Search for the cell housing the specified text and yield its [X, Y] center coordinate. 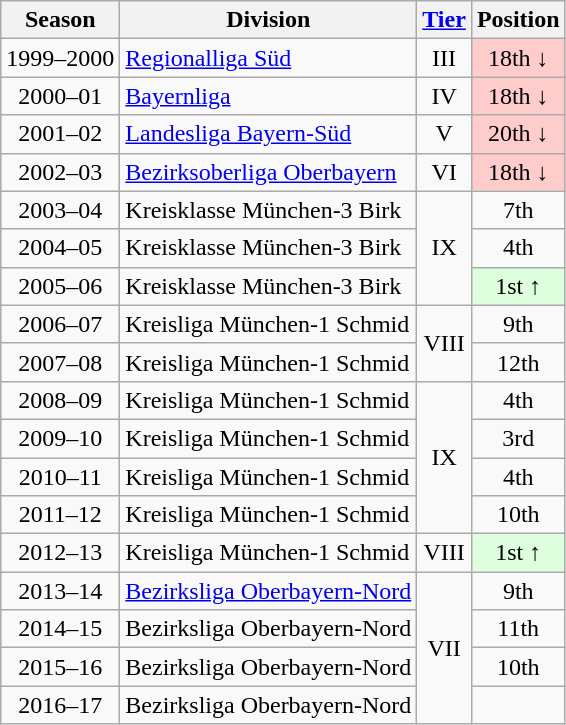
2004–05 [60, 248]
2015–16 [60, 667]
Position [518, 20]
2011–12 [60, 515]
2001–02 [60, 134]
12th [518, 362]
V [444, 134]
2012–13 [60, 553]
2007–08 [60, 362]
11th [518, 629]
Division [268, 20]
1999–2000 [60, 58]
2005–06 [60, 286]
20th ↓ [518, 134]
2002–03 [60, 172]
IV [444, 96]
Tier [444, 20]
7th [518, 210]
3rd [518, 438]
2016–17 [60, 705]
2006–07 [60, 324]
2000–01 [60, 96]
2013–14 [60, 591]
III [444, 58]
Landesliga Bayern-Süd [268, 134]
VI [444, 172]
VII [444, 648]
2009–10 [60, 438]
Bayernliga [268, 96]
Regionalliga Süd [268, 58]
2014–15 [60, 629]
Bezirksoberliga Oberbayern [268, 172]
2010–11 [60, 477]
2008–09 [60, 400]
Season [60, 20]
2003–04 [60, 210]
